Identify which cell holds the provided text, then report its [X, Y] central coordinate. 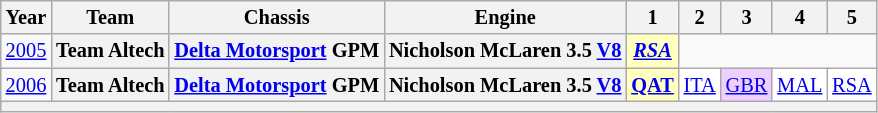
3 [747, 17]
2005 [26, 51]
4 [800, 17]
Team [110, 17]
GBR [747, 85]
5 [852, 17]
2006 [26, 85]
QAT [652, 85]
1 [652, 17]
Year [26, 17]
MAL [800, 85]
Chassis [276, 17]
Engine [505, 17]
2 [700, 17]
ITA [700, 85]
